Pinpoint the cell where the given text exists, returning its (x, y) midpoint coordinate. 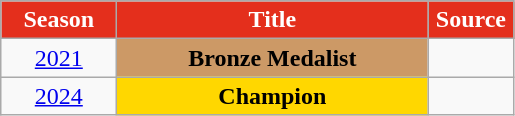
Season (59, 20)
2024 (59, 96)
Title (272, 20)
2021 (59, 58)
Bronze Medalist (272, 58)
Source (471, 20)
Champion (272, 96)
